Provide the (x, y) coordinate of the cell's center where the given text is located.  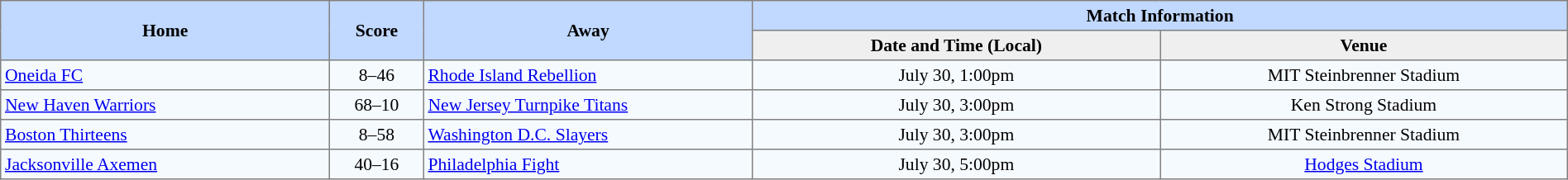
July 30, 5:00pm (956, 164)
Jacksonville Axemen (165, 164)
Match Information (1159, 16)
Date and Time (Local) (956, 45)
Boston Thirteens (165, 135)
Score (377, 31)
Philadelphia Fight (588, 164)
Washington D.C. Slayers (588, 135)
Home (165, 31)
Away (588, 31)
8–46 (377, 75)
Rhode Island Rebellion (588, 75)
New Haven Warriors (165, 105)
68–10 (377, 105)
Venue (1365, 45)
Hodges Stadium (1365, 164)
New Jersey Turnpike Titans (588, 105)
8–58 (377, 135)
Oneida FC (165, 75)
40–16 (377, 164)
Ken Strong Stadium (1365, 105)
July 30, 1:00pm (956, 75)
